Output the [x, y] coordinate of the center of the cell containing the given text.  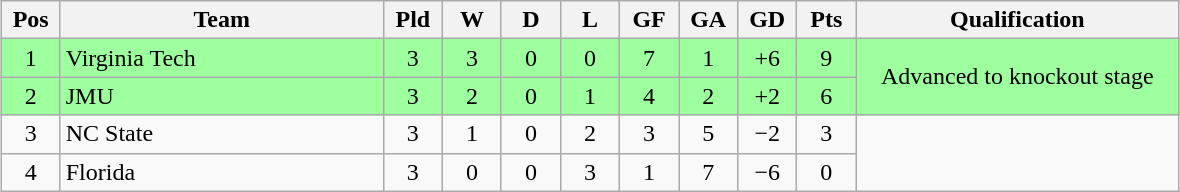
+6 [768, 58]
L [590, 20]
Pts [826, 20]
+2 [768, 96]
Pld [412, 20]
NC State [222, 134]
Team [222, 20]
6 [826, 96]
Florida [222, 172]
9 [826, 58]
Advanced to knockout stage [1018, 77]
D [530, 20]
GA [708, 20]
Qualification [1018, 20]
Virginia Tech [222, 58]
Pos [30, 20]
5 [708, 134]
GF [650, 20]
−6 [768, 172]
−2 [768, 134]
GD [768, 20]
JMU [222, 96]
W [472, 20]
